Pinpoint the cell where the given text exists, returning its (X, Y) midpoint coordinate. 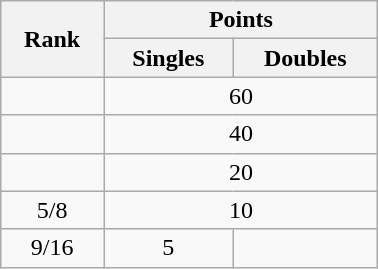
60 (241, 96)
10 (241, 210)
5 (168, 248)
9/16 (52, 248)
Doubles (306, 58)
Rank (52, 39)
20 (241, 172)
Singles (168, 58)
Points (241, 20)
5/8 (52, 210)
40 (241, 134)
